Return the [X, Y] coordinate for the center point of the cell that contains the specified text.  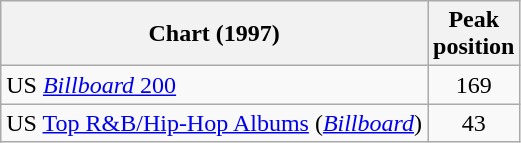
169 [474, 85]
Peakposition [474, 34]
Chart (1997) [214, 34]
US Billboard 200 [214, 85]
US Top R&B/Hip-Hop Albums (Billboard) [214, 123]
43 [474, 123]
